Pinpoint the cell where the given text exists, returning its [X, Y] midpoint coordinate. 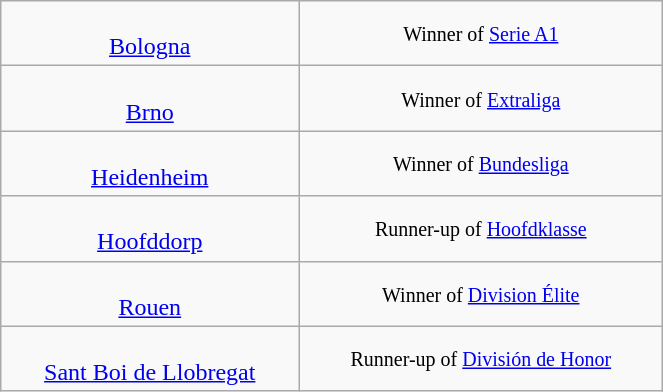
Brno [150, 98]
Winner of Serie A1 [481, 34]
Hoofddorp [150, 228]
Rouen [150, 294]
Heidenheim [150, 164]
Sant Boi de Llobregat [150, 358]
Winner of Extraliga [481, 98]
Winner of Division Élite [481, 294]
Runner-up of División de Honor [481, 358]
Runner-up of Hoofdklasse [481, 228]
Winner of Bundesliga [481, 164]
Bologna [150, 34]
